Pinpoint the cell where the given text exists, returning its (x, y) midpoint coordinate. 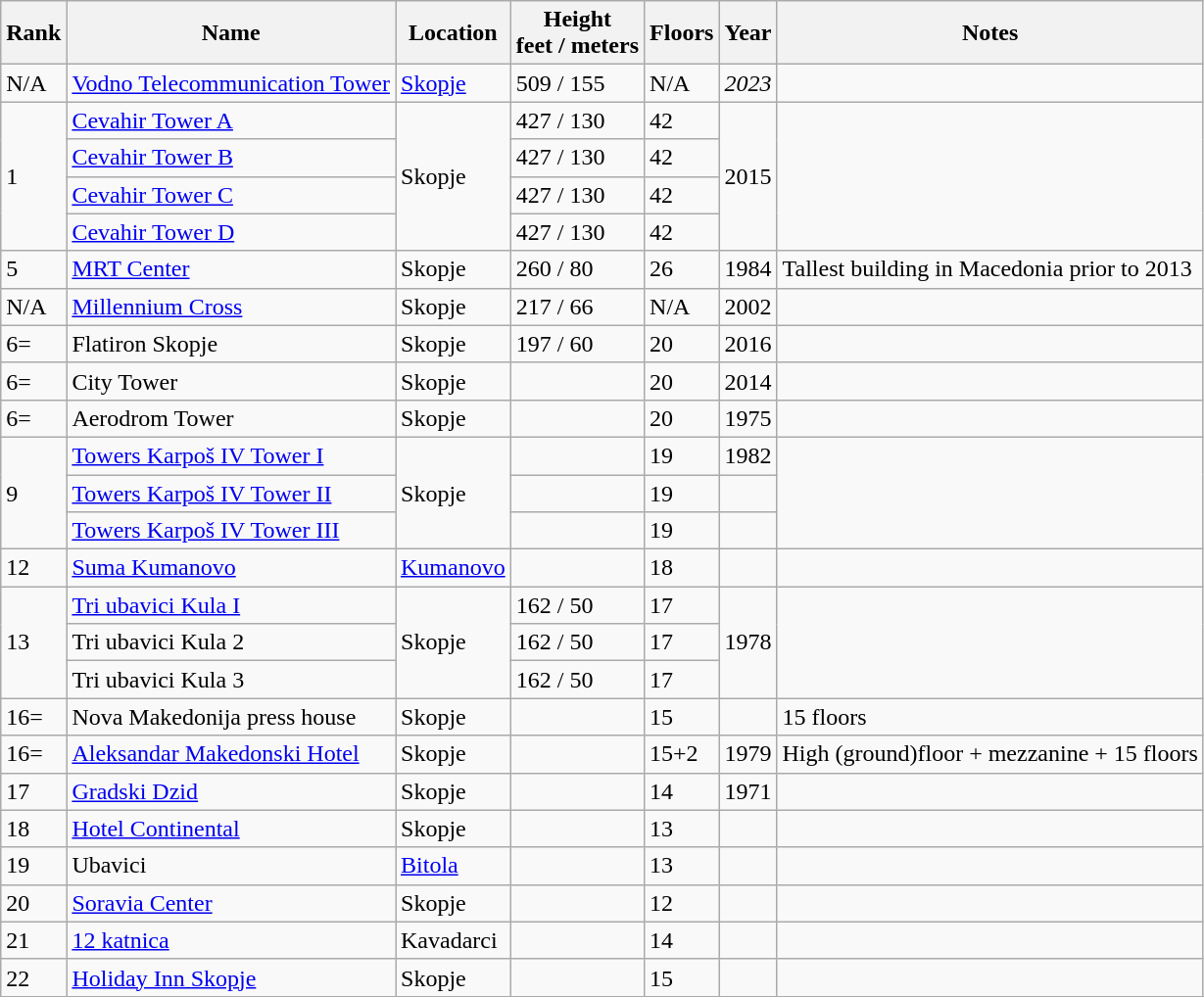
High (ground)floor + mezzanine + 15 floors (989, 754)
Suma Kumanovo (231, 568)
260 / 80 (577, 269)
1971 (748, 791)
Towers Karpoš IV Tower I (231, 455)
2016 (748, 344)
197 / 60 (577, 344)
Heightfeet / meters (577, 33)
2023 (748, 83)
City Tower (231, 381)
217 / 66 (577, 307)
Location (454, 33)
Cevahir Tower A (231, 120)
26 (682, 269)
Hotel Continental (231, 829)
Holiday Inn Skopje (231, 977)
Cevahir Tower B (231, 158)
15+2 (682, 754)
Tri ubavici Kula 3 (231, 680)
9 (33, 493)
Cevahir Tower D (231, 232)
Gradski Dzid (231, 791)
1982 (748, 455)
509 / 155 (577, 83)
Millennium Cross (231, 307)
1979 (748, 754)
Aerodrom Tower (231, 418)
Floors (682, 33)
Tri ubavici Kula 2 (231, 642)
2014 (748, 381)
1984 (748, 269)
1975 (748, 418)
Year (748, 33)
Name (231, 33)
Kumanovo (454, 568)
15 floors (989, 717)
22 (33, 977)
1978 (748, 642)
1 (33, 176)
Towers Karpoš IV Tower III (231, 531)
MRT Center (231, 269)
Flatiron Skopje (231, 344)
Soravia Center (231, 903)
Tri ubavici Kula I (231, 605)
Nova Makedonija press house (231, 717)
Tallest building in Macedonia prior to 2013 (989, 269)
Bitola (454, 866)
2015 (748, 176)
5 (33, 269)
Cevahir Tower C (231, 195)
21 (33, 940)
2002 (748, 307)
Ubavici (231, 866)
Vodno Telecommunication Tower (231, 83)
12 katnica (231, 940)
Kavadarci (454, 940)
Towers Karpoš IV Tower II (231, 493)
Aleksandar Makedonski Hotel (231, 754)
Rank (33, 33)
Notes (989, 33)
